Return the [x, y] coordinate for the center point of the cell that contains the specified text.  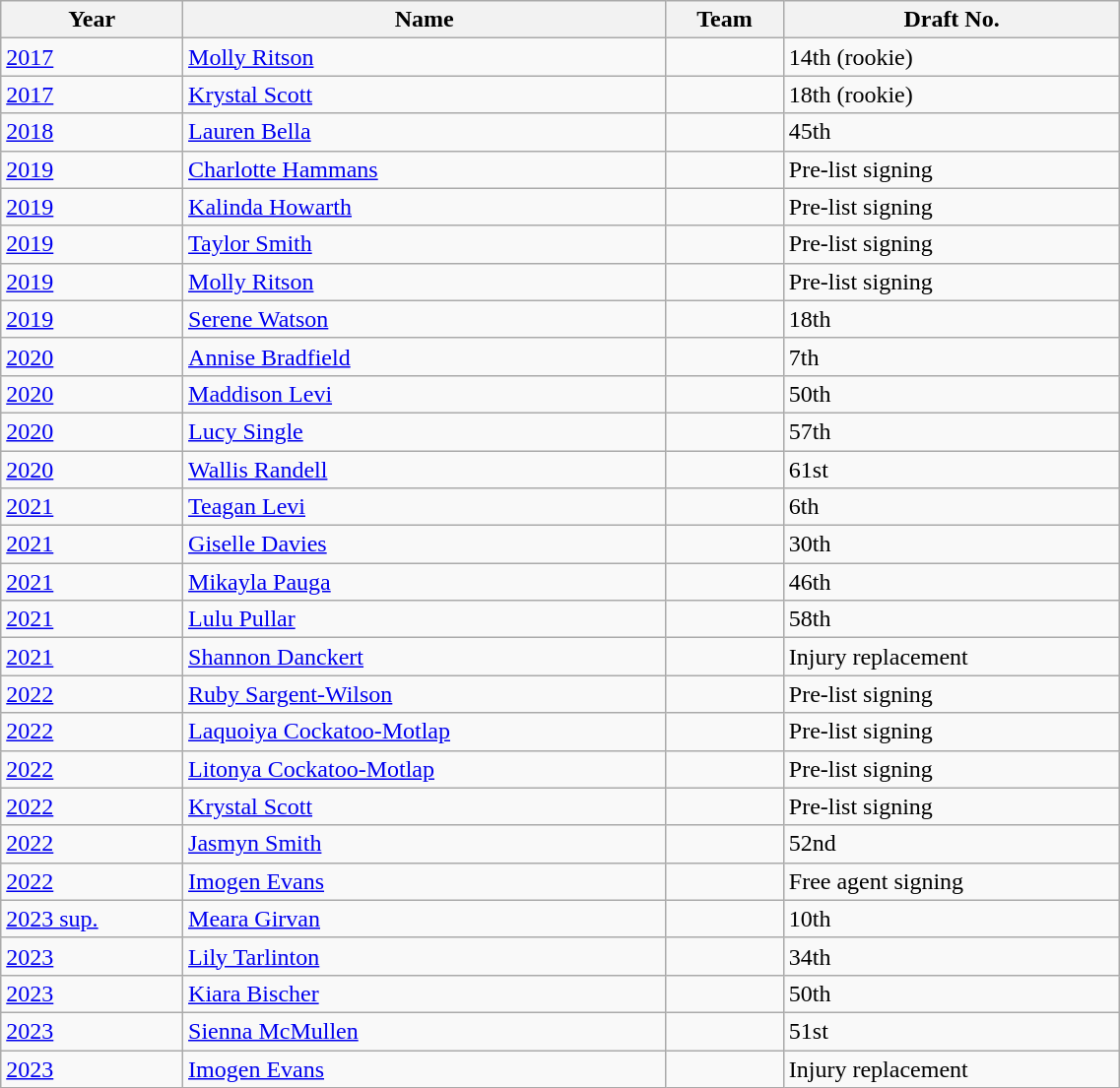
18th [952, 319]
Ruby Sargent-Wilson [425, 694]
Lily Tarlinton [425, 956]
Serene Watson [425, 319]
Shannon Danckert [425, 657]
Laquoiya Cockatoo-Motlap [425, 732]
Name [425, 20]
Lucy Single [425, 431]
Draft No. [952, 20]
Team [725, 20]
58th [952, 619]
Lauren Bella [425, 132]
46th [952, 582]
Charlotte Hammans [425, 169]
2018 [93, 132]
52nd [952, 844]
14th (rookie) [952, 57]
Giselle Davies [425, 544]
Taylor Smith [425, 244]
34th [952, 956]
45th [952, 132]
Jasmyn Smith [425, 844]
Litonya Cockatoo-Motlap [425, 769]
7th [952, 356]
10th [952, 919]
Mikayla Pauga [425, 582]
Free agent signing [952, 881]
18th (rookie) [952, 95]
Teagan Levi [425, 507]
61st [952, 470]
Year [93, 20]
Lulu Pullar [425, 619]
51st [952, 1031]
57th [952, 431]
30th [952, 544]
6th [952, 507]
Maddison Levi [425, 394]
2023 sup. [93, 919]
Wallis Randell [425, 470]
Sienna McMullen [425, 1031]
Annise Bradfield [425, 356]
Kalinda Howarth [425, 207]
Meara Girvan [425, 919]
Kiara Bischer [425, 993]
